Provide the [X, Y] coordinate of the cell's center where the given text is located.  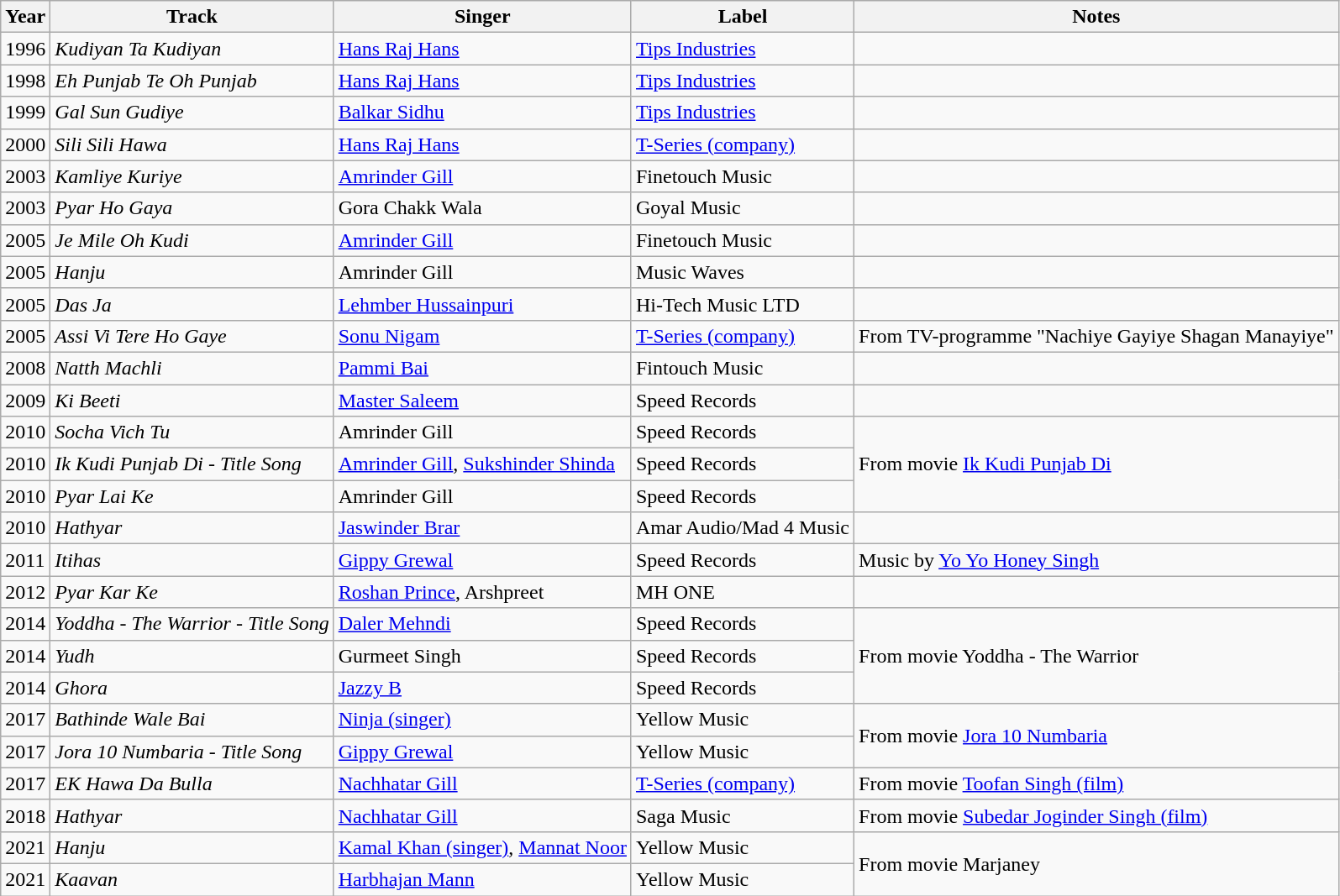
2009 [25, 401]
Year [25, 17]
Assi Vi Tere Ho Gaye [192, 336]
Amrinder Gill, Sukshinder Shinda [482, 464]
1999 [25, 113]
Goyal Music [743, 208]
Gal Sun Gudiye [192, 113]
Jora 10 Numbaria - Title Song [192, 752]
From TV-programme "Nachiye Gayiye Shagan Manayiye" [1097, 336]
Music Waves [743, 272]
Das Ja [192, 304]
2012 [25, 592]
From movie Ik Kudi Punjab Di [1097, 464]
Daler Mehndi [482, 624]
From movie Marjaney [1097, 863]
Jazzy B [482, 688]
1998 [25, 81]
Label [743, 17]
Sonu Nigam [482, 336]
Je Mile Oh Kudi [192, 240]
MH ONE [743, 592]
Balkar Sidhu [482, 113]
2018 [25, 815]
Pammi Bai [482, 368]
Yudh [192, 656]
From movie Subedar Joginder Singh (film) [1097, 815]
Ghora [192, 688]
Socha Vich Tu [192, 432]
Kaavan [192, 879]
Itihas [192, 560]
Roshan Prince, Arshpreet [482, 592]
2011 [25, 560]
Amar Audio/Mad 4 Music [743, 528]
Gora Chakk Wala [482, 208]
Ki Beeti [192, 401]
1996 [25, 49]
Pyar Kar Ke [192, 592]
Gurmeet Singh [482, 656]
Pyar Lai Ke [192, 496]
2008 [25, 368]
Bathinde Wale Bai [192, 720]
From movie Yoddha - The Warrior [1097, 656]
Pyar Ho Gaya [192, 208]
From movie Toofan Singh (film) [1097, 783]
Kudiyan Ta Kudiyan [192, 49]
Kamal Khan (singer), Mannat Noor [482, 847]
From movie Jora 10 Numbaria [1097, 736]
Fintouch Music [743, 368]
Track [192, 17]
Harbhajan Mann [482, 879]
Jaswinder Brar [482, 528]
Yoddha - The Warrior - Title Song [192, 624]
Eh Punjab Te Oh Punjab [192, 81]
Ik Kudi Punjab Di - Title Song [192, 464]
Ninja (singer) [482, 720]
Saga Music [743, 815]
Kamliye Kuriye [192, 176]
Sili Sili Hawa [192, 144]
Music by Yo Yo Honey Singh [1097, 560]
EK Hawa Da Bulla [192, 783]
Natth Machli [192, 368]
Master Saleem [482, 401]
Lehmber Hussainpuri [482, 304]
Singer [482, 17]
2000 [25, 144]
Notes [1097, 17]
Hi-Tech Music LTD [743, 304]
